Capture the cell that displays the provided text and extract its [X, Y] central coordinate. 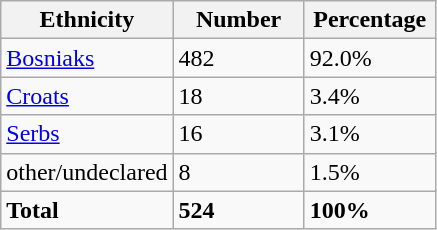
16 [238, 134]
Serbs [87, 134]
524 [238, 210]
18 [238, 96]
3.1% [370, 134]
Total [87, 210]
Percentage [370, 20]
Number [238, 20]
8 [238, 172]
Ethnicity [87, 20]
1.5% [370, 172]
Croats [87, 96]
482 [238, 58]
92.0% [370, 58]
3.4% [370, 96]
other/undeclared [87, 172]
Bosniaks [87, 58]
100% [370, 210]
